Scan for the cell matching the given text and deliver its (X, Y) coordinate at center. 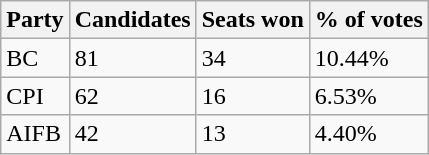
4.40% (368, 134)
CPI (35, 96)
BC (35, 58)
Party (35, 20)
62 (132, 96)
6.53% (368, 96)
% of votes (368, 20)
Seats won (252, 20)
34 (252, 58)
13 (252, 134)
AIFB (35, 134)
16 (252, 96)
Candidates (132, 20)
42 (132, 134)
10.44% (368, 58)
81 (132, 58)
